Search for the cell housing the specified text and yield its (x, y) center coordinate. 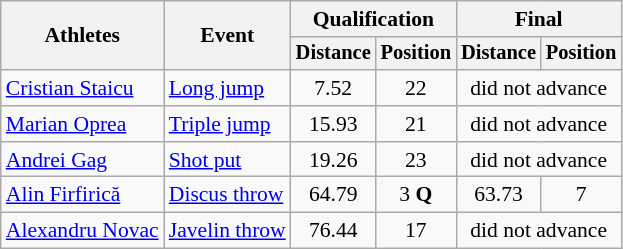
19.26 (334, 160)
7.52 (334, 88)
7 (581, 195)
Long jump (228, 88)
Discus throw (228, 195)
76.44 (334, 231)
3 Q (416, 195)
Cristian Staicu (82, 88)
Marian Oprea (82, 124)
Shot put (228, 160)
Javelin throw (228, 231)
Andrei Gag (82, 160)
Qualification (374, 19)
15.93 (334, 124)
Final (538, 19)
23 (416, 160)
Alin Firfirică (82, 195)
64.79 (334, 195)
63.73 (498, 195)
22 (416, 88)
Event (228, 36)
Athletes (82, 36)
Triple jump (228, 124)
17 (416, 231)
21 (416, 124)
Alexandru Novac (82, 231)
